Return (X, Y) of the center of cell containing provided text 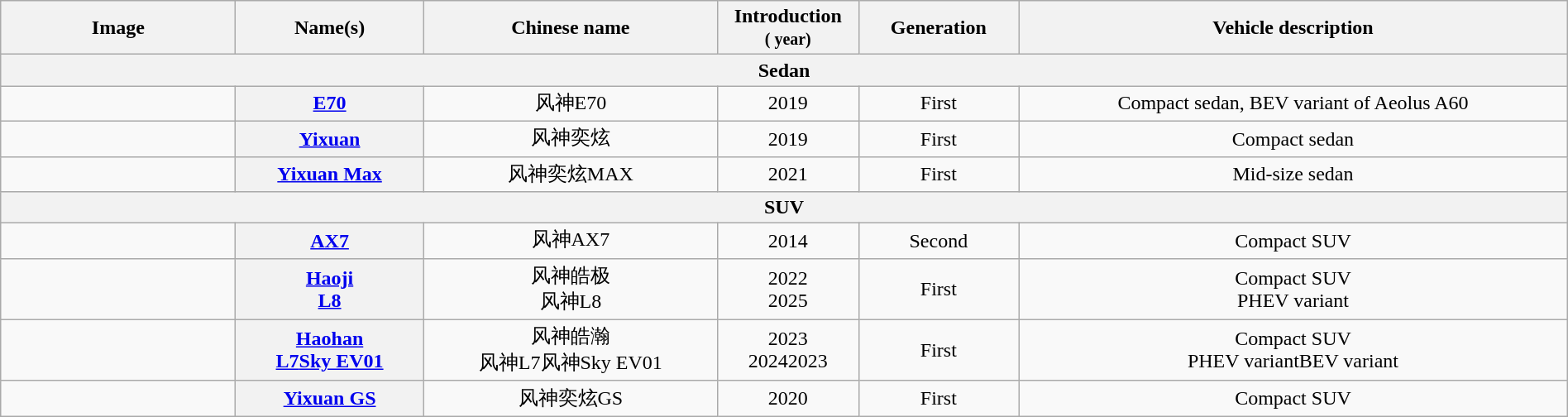
Compact SUVPHEV variantBEV variant (1293, 350)
Compact sedan (1293, 139)
Image (118, 28)
风神AX7 (571, 242)
Vehicle description (1293, 28)
Introduction( year) (788, 28)
HaojiL8 (329, 289)
风神皓极风神L8 (571, 289)
Generation (939, 28)
2014 (788, 242)
风神奕炫GS (571, 399)
Yixuan GS (329, 399)
Compact SUVPHEV variant (1293, 289)
AX7 (329, 242)
20222025 (788, 289)
风神E70 (571, 104)
202320242023 (788, 350)
风神奕炫MAX (571, 174)
Yixuan (329, 139)
Sedan (784, 70)
Chinese name (571, 28)
风神皓瀚风神L7风神Sky EV01 (571, 350)
2021 (788, 174)
Yixuan Max (329, 174)
风神奕炫 (571, 139)
Name(s) (329, 28)
HaohanL7Sky EV01 (329, 350)
Mid-size sedan (1293, 174)
Compact sedan, BEV variant of Aeolus A60 (1293, 104)
E70 (329, 104)
2020 (788, 399)
SUV (784, 208)
Second (939, 242)
